Determine the [x, y] coordinate at the center of the cell enclosing the given text.  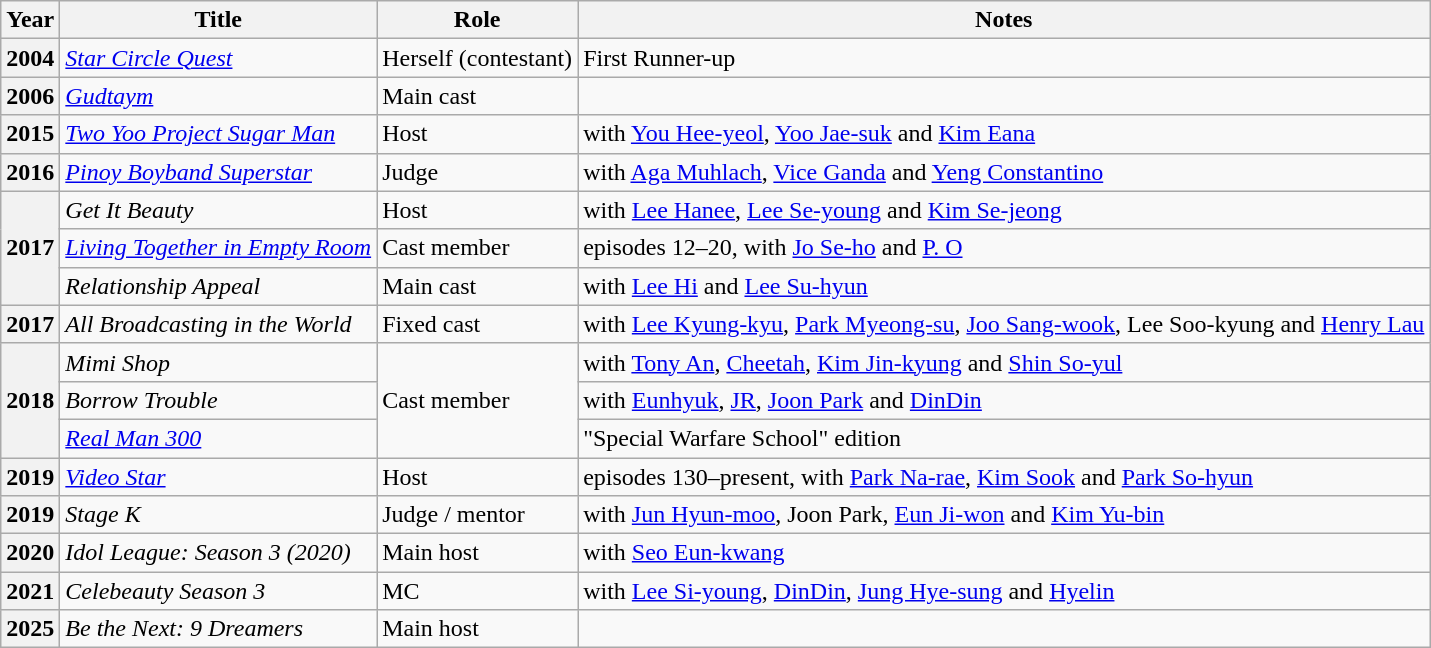
All Broadcasting in the World [218, 324]
2015 [30, 134]
Living Together in Empty Room [218, 248]
Fixed cast [478, 324]
Get It Beauty [218, 210]
Year [30, 20]
episodes 130–present, with Park Na-rae, Kim Sook and Park So-hyun [1004, 477]
with Jun Hyun-moo, Joon Park, Eun Ji-won and Kim Yu-bin [1004, 515]
with Eunhyuk, JR, Joon Park and DinDin [1004, 400]
with Lee Si-young, DinDin, Jung Hye-sung and Hyelin [1004, 591]
MC [478, 591]
with Seo Eun-kwang [1004, 553]
Notes [1004, 20]
Video Star [218, 477]
Role [478, 20]
2006 [30, 96]
Title [218, 20]
2020 [30, 553]
"Special Warfare School" edition [1004, 438]
Herself (contestant) [478, 58]
2018 [30, 400]
Two Yoo Project Sugar Man [218, 134]
with Tony An, Cheetah, Kim Jin-kyung and Shin So-yul [1004, 362]
Stage K [218, 515]
with Lee Hanee, Lee Se-young and Kim Se-jeong [1004, 210]
Gudtaym [218, 96]
with Aga Muhlach, Vice Ganda and Yeng Constantino [1004, 172]
Borrow Trouble [218, 400]
Relationship Appeal [218, 286]
2004 [30, 58]
Judge / mentor [478, 515]
2025 [30, 629]
2021 [30, 591]
Mimi Shop [218, 362]
with You Hee-yeol, Yoo Jae-suk and Kim Eana [1004, 134]
2016 [30, 172]
Idol League: Season 3 (2020) [218, 553]
with Lee Hi and Lee Su-hyun [1004, 286]
Judge [478, 172]
Celebeauty Season 3 [218, 591]
episodes 12–20, with Jo Se-ho and P. O [1004, 248]
Real Man 300 [218, 438]
First Runner-up [1004, 58]
Be the Next: 9 Dreamers [218, 629]
with Lee Kyung-kyu, Park Myeong-su, Joo Sang-wook, Lee Soo-kyung and Henry Lau [1004, 324]
Pinoy Boyband Superstar [218, 172]
Star Circle Quest [218, 58]
